Output the [x, y] coordinate of the center of the cell containing the given text.  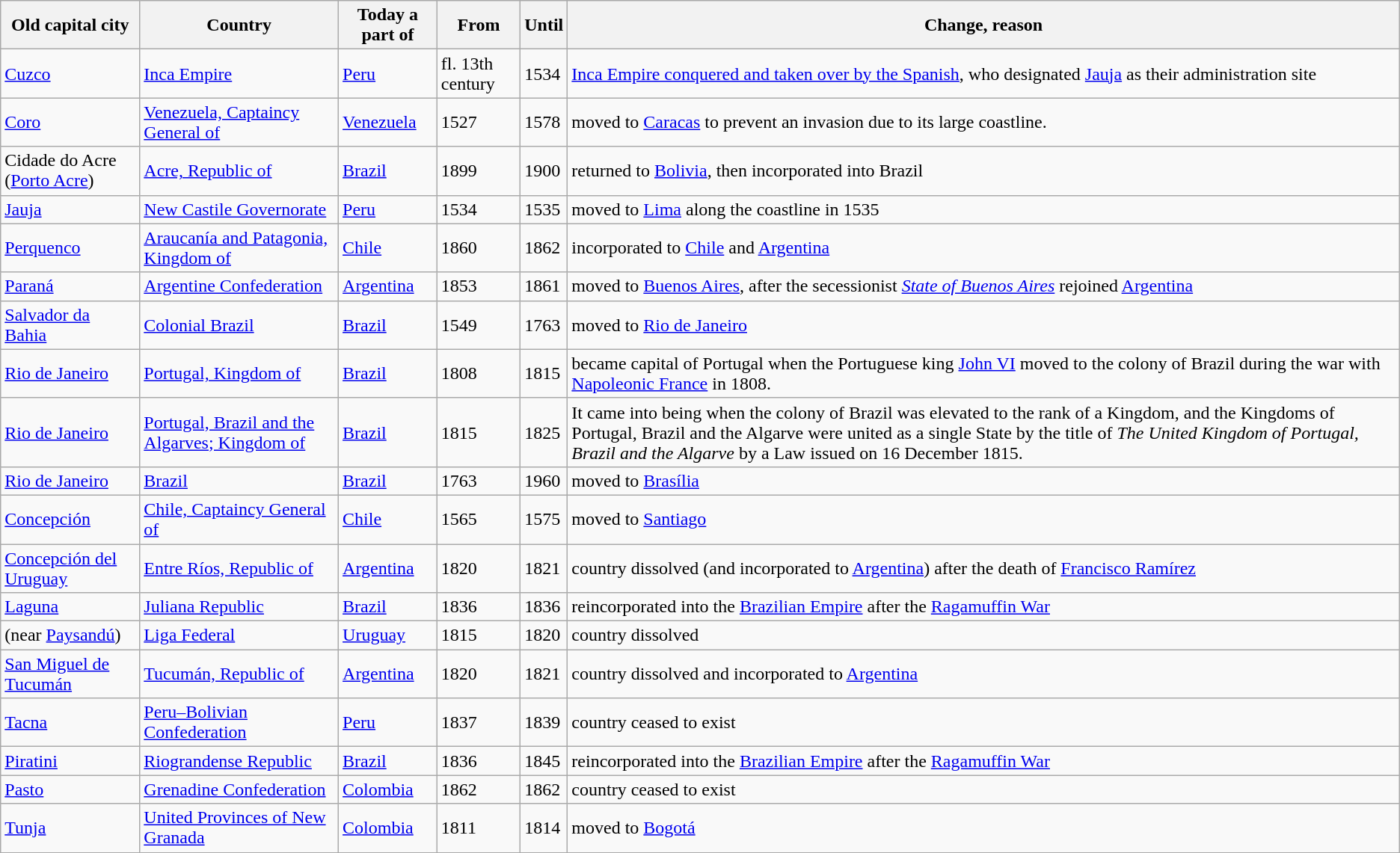
From [479, 25]
Grenadine Confederation [239, 789]
Uruguay [388, 635]
moved to Buenos Aires, after the secessionist State of Buenos Aires rejoined Argentina [983, 286]
Tucumán, Republic of [239, 674]
Country [239, 25]
Venezuela [388, 123]
Laguna [70, 607]
1527 [479, 123]
Chile, Captaincy General of [239, 519]
Change, reason [983, 25]
Paraná [70, 286]
Concepción [70, 519]
Peru–Bolivian Confederation [239, 722]
Pasto [70, 789]
1839 [544, 722]
Venezuela, Captaincy General of [239, 123]
1811 [479, 828]
1825 [544, 432]
San Miguel de Tucumán [70, 674]
Perquenco [70, 248]
Acre, Republic of [239, 170]
Inca Empire [239, 73]
incorporated to Chile and Argentina [983, 248]
Juliana Republic [239, 607]
Until [544, 25]
1899 [479, 170]
country dissolved [983, 635]
returned to Bolivia, then incorporated into Brazil [983, 170]
1578 [544, 123]
Portugal, Brazil and the Algarves; Kingdom of [239, 432]
Today a part of [388, 25]
Concepción del Uruguay [70, 568]
fl. 13th century [479, 73]
moved to Bogotá [983, 828]
1900 [544, 170]
1814 [544, 828]
Riograndense Republic [239, 761]
1837 [479, 722]
Tacna [70, 722]
Coro [70, 123]
Old capital city [70, 25]
1808 [479, 374]
(near Paysandú) [70, 635]
Argentine Confederation [239, 286]
1549 [479, 324]
1565 [479, 519]
country dissolved and incorporated to Argentina [983, 674]
Entre Ríos, Republic of [239, 568]
Liga Federal [239, 635]
Colonial Brazil [239, 324]
1853 [479, 286]
Piratini [70, 761]
United Provinces of New Granada [239, 828]
1860 [479, 248]
moved to Brasília [983, 481]
Inca Empire conquered and taken over by the Spanish, who designated Jauja as their administration site [983, 73]
1575 [544, 519]
Jauja [70, 209]
1960 [544, 481]
New Castile Governorate [239, 209]
1535 [544, 209]
Cidade do Acre (Porto Acre) [70, 170]
Araucanía and Patagonia, Kingdom of [239, 248]
Salvador da Bahia [70, 324]
1861 [544, 286]
Tunja [70, 828]
moved to Santiago [983, 519]
Portugal, Kingdom of [239, 374]
Cuzco [70, 73]
country dissolved (and incorporated to Argentina) after the death of Francisco Ramírez [983, 568]
1845 [544, 761]
moved to Caracas to prevent an invasion due to its large coastline. [983, 123]
moved to Lima along the coastline in 1535 [983, 209]
became capital of Portugal when the Portuguese king John VI moved to the colony of Brazil during the war with Napoleonic France in 1808. [983, 374]
moved to Rio de Janeiro [983, 324]
